Capture the cell that displays the provided text and extract its (x, y) central coordinate. 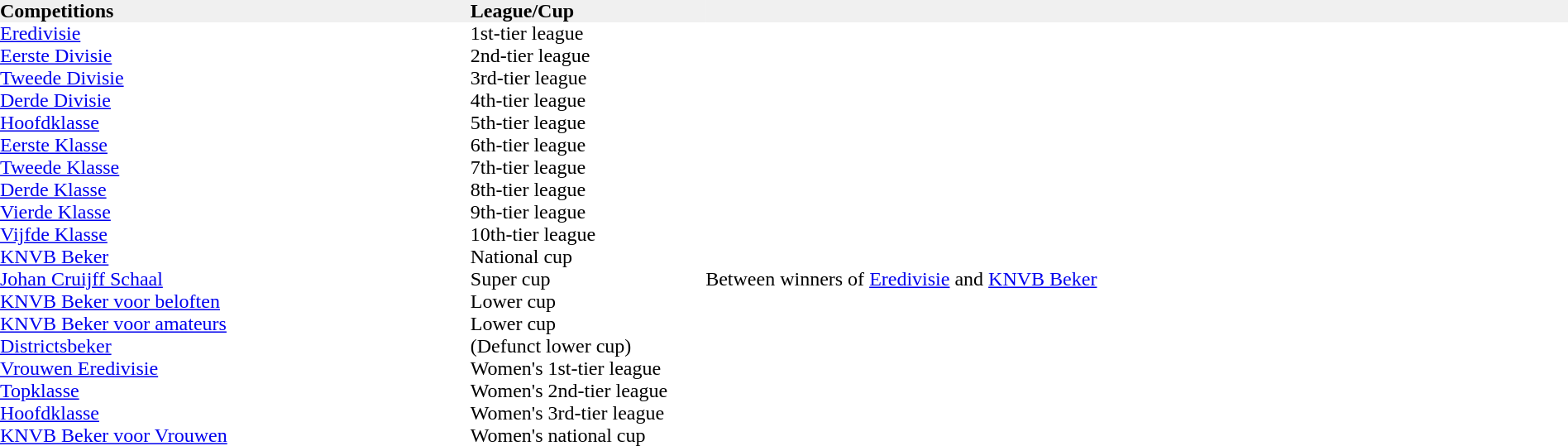
KNVB Beker (235, 257)
10th-tier league (588, 235)
Between winners of Eredivisie and KNVB Beker (1136, 280)
Vierde Klasse (235, 212)
Derde Divisie (235, 101)
Eredivisie (235, 33)
Vrouwen Eredivisie (235, 369)
Vijfde Klasse (235, 235)
National cup (588, 257)
League/Cup (588, 12)
Districtsbeker (235, 346)
Eerste Klasse (235, 146)
Women's 3rd-tier league (588, 414)
(Defunct lower cup) (588, 346)
Competitions (235, 12)
Women's 1st-tier league (588, 369)
3rd-tier league (588, 78)
Women's 2nd-tier league (588, 391)
Derde Klasse (235, 190)
Eerste Divisie (235, 56)
Tweede Klasse (235, 167)
4th-tier league (588, 101)
Tweede Divisie (235, 78)
7th-tier league (588, 167)
9th-tier league (588, 212)
KNVB Beker voor beloften (235, 301)
Super cup (588, 280)
2nd-tier league (588, 56)
6th-tier league (588, 146)
5th-tier league (588, 122)
Topklasse (235, 391)
1st-tier league (588, 33)
KNVB Beker voor amateurs (235, 324)
8th-tier league (588, 190)
Johan Cruijff Schaal (235, 280)
